Pinpoint the cell where the given text exists, returning its (x, y) midpoint coordinate. 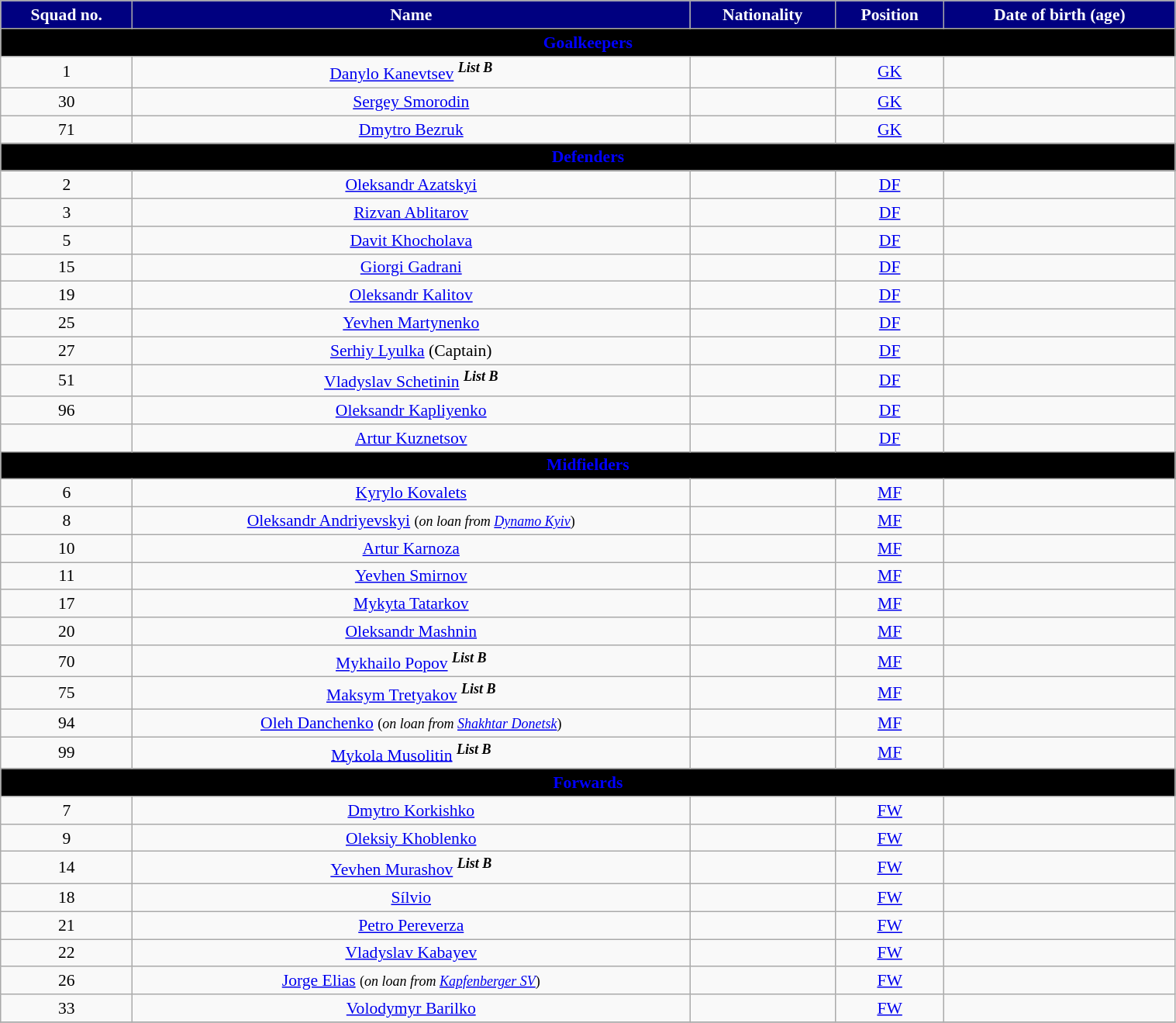
Yevhen Martynenko (411, 323)
Sergey Smorodin (411, 102)
Oleksandr Kapliyenko (411, 410)
Position (890, 15)
Volodymyr Barilko (411, 1008)
7 (67, 810)
2 (67, 185)
Artur Karnoza (411, 548)
Serhiy Lyulka (Captain) (411, 351)
Mykola Musolitin List B (411, 752)
99 (67, 752)
Goalkeepers (588, 43)
94 (67, 724)
20 (67, 631)
Yevhen Murashov List B (411, 867)
Oleksandr Andriyevskyi (on loan from Dynamo Kyiv) (411, 521)
22 (67, 953)
14 (67, 867)
Giorgi Gadrani (411, 268)
Oleksiy Khoblenko (411, 838)
3 (67, 213)
70 (67, 661)
Sílvio (411, 898)
11 (67, 576)
Maksym Tretyakov List B (411, 693)
27 (67, 351)
Artur Kuznetsov (411, 438)
6 (67, 493)
33 (67, 1008)
8 (67, 521)
26 (67, 981)
Oleksandr Mashnin (411, 631)
10 (67, 548)
15 (67, 268)
51 (67, 380)
19 (67, 295)
9 (67, 838)
Kyrylo Kovalets (411, 493)
Rizvan Ablitarov (411, 213)
71 (67, 130)
Date of birth (age) (1060, 15)
75 (67, 693)
96 (67, 410)
Forwards (588, 783)
Jorge Elias (on loan from Kapfenberger SV) (411, 981)
Petro Pereverza (411, 925)
30 (67, 102)
Midfielders (588, 466)
Nationality (763, 15)
Davit Khocholava (411, 240)
Vladyslav Kabayev (411, 953)
17 (67, 604)
18 (67, 898)
Squad no. (67, 15)
Danylo Kanevtsev List B (411, 71)
Dmytro Korkishko (411, 810)
Mykhailo Popov List B (411, 661)
Vladyslav Schetinin List B (411, 380)
Yevhen Smirnov (411, 576)
5 (67, 240)
Oleksandr Kalitov (411, 295)
Defenders (588, 157)
Oleh Danchenko (on loan from Shakhtar Donetsk) (411, 724)
1 (67, 71)
21 (67, 925)
Dmytro Bezruk (411, 130)
Name (411, 15)
25 (67, 323)
Oleksandr Azatskyi (411, 185)
Mykyta Tatarkov (411, 604)
